Provide the (X, Y) coordinate of the cell's center where the given text is located.  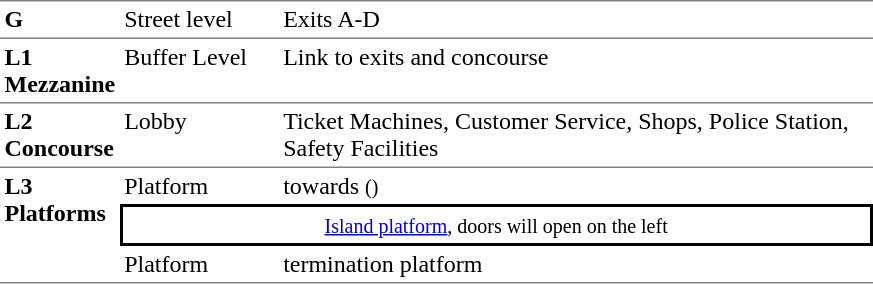
termination platform (576, 265)
Island platform, doors will open on the left (496, 225)
G (60, 19)
L2Concourse (60, 136)
Lobby (200, 136)
L1Mezzanine (60, 71)
Link to exits and concourse (576, 71)
Exits A-D (576, 19)
Street level (200, 19)
towards () (576, 186)
L3Platforms (60, 226)
Buffer Level (200, 71)
Ticket Machines, Customer Service, Shops, Police Station, Safety Facilities (576, 136)
